Determine the [X, Y] coordinate at the center of the cell enclosing the given text.  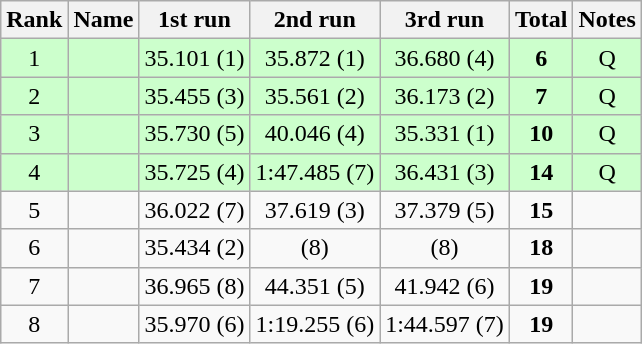
Total [541, 20]
3 [34, 134]
36.173 (2) [445, 96]
Notes [607, 20]
2nd run [315, 20]
35.970 (6) [194, 324]
4 [34, 172]
18 [541, 248]
1:19.255 (6) [315, 324]
40.046 (4) [315, 134]
3rd run [445, 20]
1:44.597 (7) [445, 324]
35.730 (5) [194, 134]
8 [34, 324]
1st run [194, 20]
1 [34, 58]
37.379 (5) [445, 210]
37.619 (3) [315, 210]
14 [541, 172]
1:47.485 (7) [315, 172]
36.431 (3) [445, 172]
35.101 (1) [194, 58]
41.942 (6) [445, 286]
15 [541, 210]
Name [104, 20]
35.455 (3) [194, 96]
Rank [34, 20]
2 [34, 96]
44.351 (5) [315, 286]
5 [34, 210]
35.725 (4) [194, 172]
35.331 (1) [445, 134]
10 [541, 134]
36.965 (8) [194, 286]
36.022 (7) [194, 210]
36.680 (4) [445, 58]
35.872 (1) [315, 58]
35.561 (2) [315, 96]
35.434 (2) [194, 248]
